Locate the cell with the specified text and output its (x, y) center coordinate. 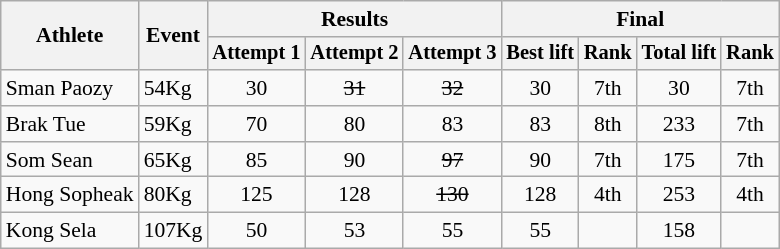
Final (640, 19)
Event (174, 36)
97 (452, 160)
70 (256, 124)
80Kg (174, 195)
Results (354, 19)
65Kg (174, 160)
Brak Tue (70, 124)
Attempt 3 (452, 54)
31 (354, 88)
59Kg (174, 124)
125 (256, 195)
Athlete (70, 36)
Som Sean (70, 160)
233 (680, 124)
130 (452, 195)
Sman Paozy (70, 88)
Attempt 1 (256, 54)
175 (680, 160)
253 (680, 195)
Best lift (540, 54)
80 (354, 124)
50 (256, 231)
54Kg (174, 88)
158 (680, 231)
107Kg (174, 231)
85 (256, 160)
Attempt 2 (354, 54)
32 (452, 88)
Hong Sopheak (70, 195)
53 (354, 231)
Kong Sela (70, 231)
8th (608, 124)
Total lift (680, 54)
